Find where the given text appears and provide that cell's center as (X, Y) coordinate. 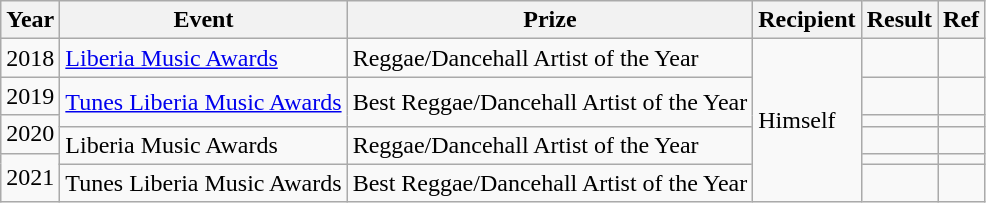
2021 (30, 178)
Year (30, 20)
Recipient (807, 20)
Prize (550, 20)
2018 (30, 58)
2020 (30, 134)
Himself (807, 120)
Event (204, 20)
Result (899, 20)
2019 (30, 96)
Ref (962, 20)
